Return the [x, y] coordinate for the center point of the cell that contains the specified text.  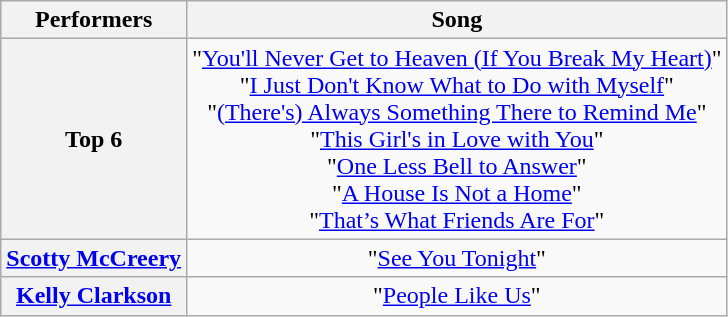
Top 6 [94, 139]
"See You Tonight" [457, 258]
Scotty McCreery [94, 258]
"People Like Us" [457, 296]
Kelly Clarkson [94, 296]
Performers [94, 20]
Song [457, 20]
